Scan for the cell matching the given text and deliver its [X, Y] coordinate at center. 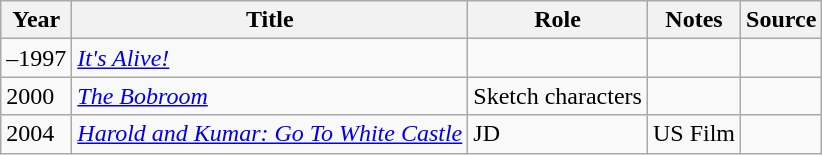
Harold and Kumar: Go To White Castle [270, 134]
JD [558, 134]
Source [782, 20]
2004 [36, 134]
–1997 [36, 58]
US Film [694, 134]
2000 [36, 96]
Year [36, 20]
The Bobroom [270, 96]
It's Alive! [270, 58]
Title [270, 20]
Sketch characters [558, 96]
Notes [694, 20]
Role [558, 20]
